Locate the cell with the specified text and output its (X, Y) center coordinate. 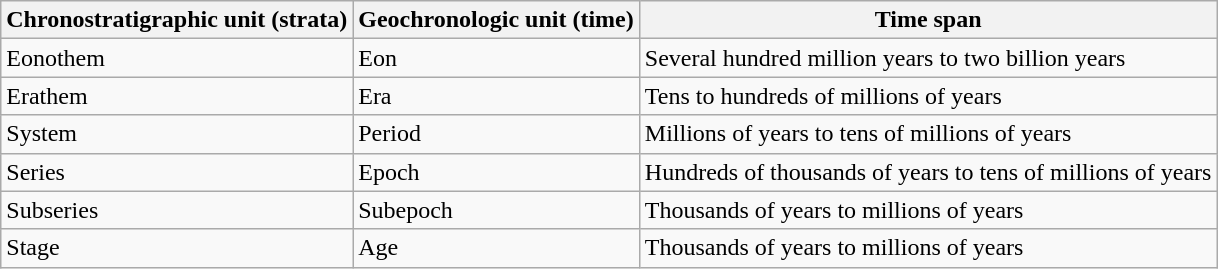
Series (177, 172)
Time span (928, 20)
Period (496, 134)
Chronostratigraphic unit (strata) (177, 20)
Eonothem (177, 58)
Stage (177, 248)
Tens to hundreds of millions of years (928, 96)
Eon (496, 58)
Several hundred million years to two billion years (928, 58)
Subseries (177, 210)
Epoch (496, 172)
Subepoch (496, 210)
Erathem (177, 96)
Hundreds of thousands of years to tens of millions of years (928, 172)
Age (496, 248)
Millions of years to tens of millions of years (928, 134)
System (177, 134)
Geochronologic unit (time) (496, 20)
Era (496, 96)
